Return the [x, y] coordinate for the center point of the cell that contains the specified text.  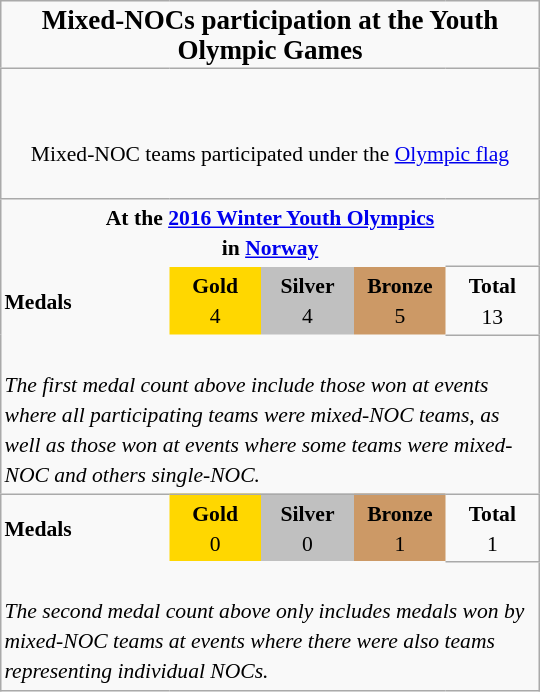
Total13 [492, 301]
At the 2016 Winter Youth Olympicsin Norway [270, 233]
Bronze5 [400, 301]
Silver4 [307, 301]
Bronze1 [400, 528]
Mixed-NOCs participation at the Youth Olympic Games [270, 35]
Gold0 [215, 528]
The second medal count above only includes medals won by mixed-NOC teams at events where there were also teams representing individual NOCs. [270, 626]
Gold4 [215, 301]
Silver0 [307, 528]
Total1 [492, 528]
